Determine the (X, Y) coordinate at the center of the cell enclosing the given text.  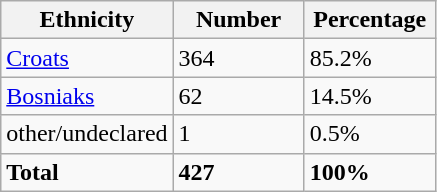
1 (238, 134)
Total (87, 172)
364 (238, 58)
Percentage (370, 20)
14.5% (370, 96)
Bosniaks (87, 96)
other/undeclared (87, 134)
Number (238, 20)
62 (238, 96)
100% (370, 172)
85.2% (370, 58)
427 (238, 172)
Croats (87, 58)
Ethnicity (87, 20)
0.5% (370, 134)
